Detect which cell encompasses the target text, then output its [x, y] center coordinate. 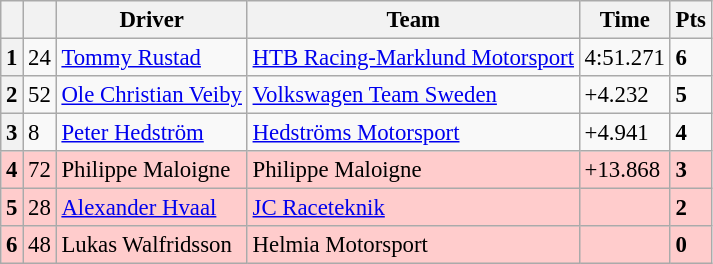
JC Raceteknik [413, 208]
Lukas Walfridsson [152, 245]
Driver [152, 20]
48 [40, 245]
8 [40, 133]
0 [690, 245]
Hedströms Motorsport [413, 133]
+4.232 [624, 95]
1 [12, 58]
72 [40, 170]
Tommy Rustad [152, 58]
52 [40, 95]
HTB Racing-Marklund Motorsport [413, 58]
+4.941 [624, 133]
4:51.271 [624, 58]
Alexander Hvaal [152, 208]
24 [40, 58]
Helmia Motorsport [413, 245]
Time [624, 20]
Ole Christian Veiby [152, 95]
Pts [690, 20]
+13.868 [624, 170]
28 [40, 208]
Peter Hedström [152, 133]
Team [413, 20]
Volkswagen Team Sweden [413, 95]
